Return the [X, Y] coordinate for the center point of the cell that contains the specified text.  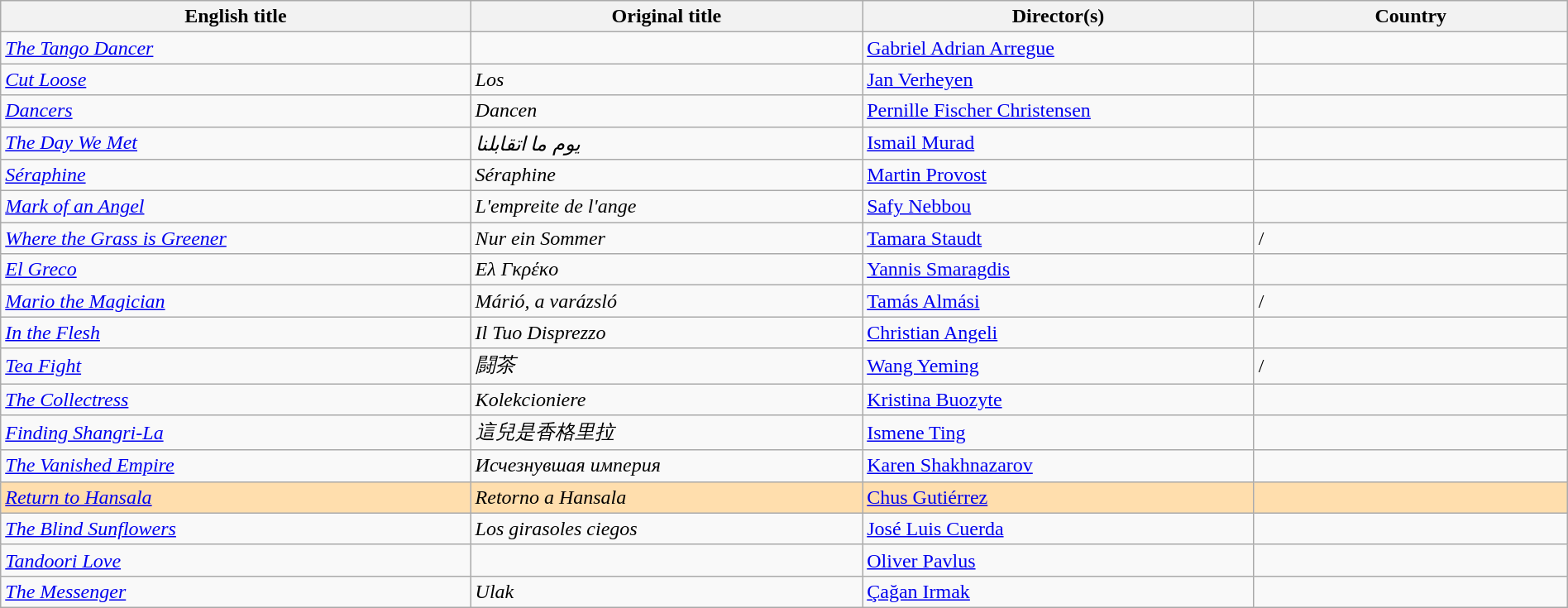
Mario the Magician [236, 301]
The Day We Met [236, 143]
Kolekcioniere [667, 400]
L'empreite de l'ange [667, 207]
Ismail Murad [1059, 143]
Cut Loose [236, 79]
Nur ein Sommer [667, 238]
Tamás Almási [1059, 301]
Ulak [667, 591]
Исчезнувшая империя [667, 466]
Mark of an Angel [236, 207]
The Messenger [236, 591]
Jan Verheyen [1059, 79]
Il Tuo Disprezzo [667, 333]
Los [667, 79]
El Greco [236, 270]
Dancers [236, 111]
The Collectress [236, 400]
Finding Shangri-La [236, 433]
Original title [667, 17]
Safy Nebbou [1059, 207]
The Blind Sunflowers [236, 529]
يوم ما اتقابلنا [667, 143]
José Luis Cuerda [1059, 529]
Tandoori Love [236, 560]
English title [236, 17]
Kristina Buozyte [1059, 400]
Pernille Fischer Christensen [1059, 111]
Márió, a varázsló [667, 301]
Tamara Staudt [1059, 238]
Karen Shakhnazarov [1059, 466]
Martin Provost [1059, 175]
Los girasoles ciegos [667, 529]
Director(s) [1059, 17]
Country [1411, 17]
Return to Hansala [236, 497]
Çağan Irmak [1059, 591]
Ismene Ting [1059, 433]
Chus Gutiérrez [1059, 497]
The Vanished Empire [236, 466]
Retorno a Hansala [667, 497]
這兒是香格里拉 [667, 433]
Christian Angeli [1059, 333]
Ελ Γκρέκο [667, 270]
Wang Yeming [1059, 366]
闘茶 [667, 366]
Oliver Pavlus [1059, 560]
The Tango Dancer [236, 48]
In the Flesh [236, 333]
Yannis Smaragdis [1059, 270]
Gabriel Adrian Arregue [1059, 48]
Where the Grass is Greener [236, 238]
Dancen [667, 111]
Tea Fight [236, 366]
